Capture the cell that displays the provided text and extract its (x, y) central coordinate. 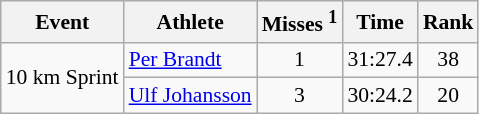
Time (380, 22)
20 (448, 96)
Per Brandt (190, 60)
3 (300, 96)
Rank (448, 22)
Ulf Johansson (190, 96)
Misses 1 (300, 22)
Athlete (190, 22)
38 (448, 60)
31:27.4 (380, 60)
1 (300, 60)
30:24.2 (380, 96)
Event (62, 22)
10 km Sprint (62, 78)
